Scan for the cell matching the given text and deliver its [x, y] coordinate at center. 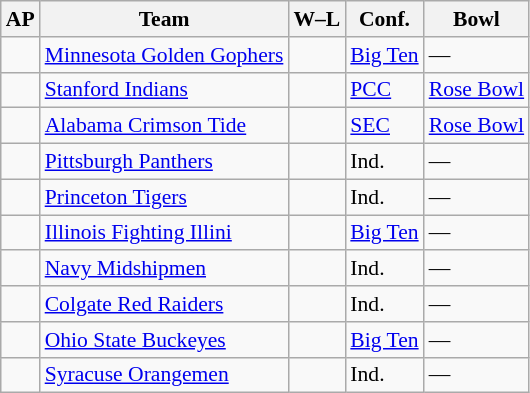
Illinois Fighting Illini [164, 233]
Ohio State Buckeyes [164, 340]
Bowl [476, 19]
W–L [316, 19]
Colgate Red Raiders [164, 304]
Team [164, 19]
Pittsburgh Panthers [164, 162]
Stanford Indians [164, 90]
Minnesota Golden Gophers [164, 55]
AP [20, 19]
Princeton Tigers [164, 197]
SEC [384, 126]
Navy Midshipmen [164, 269]
PCC [384, 90]
Conf. [384, 19]
Alabama Crimson Tide [164, 126]
Syracuse Orangemen [164, 375]
